Detect which cell encompasses the target text, then output its [x, y] center coordinate. 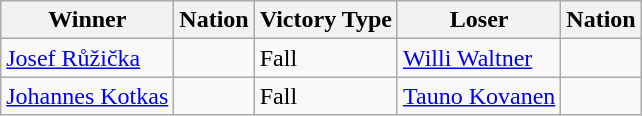
Josef Růžička [88, 58]
Tauno Kovanen [478, 96]
Loser [478, 20]
Winner [88, 20]
Johannes Kotkas [88, 96]
Willi Waltner [478, 58]
Victory Type [326, 20]
